Determine the (X, Y) coordinate at the center of the cell enclosing the given text.  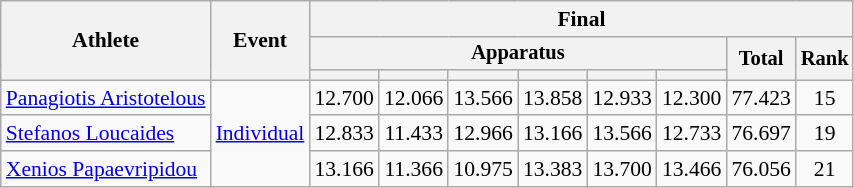
Event (260, 40)
Xenios Papaevripidou (106, 169)
76.056 (760, 169)
11.366 (414, 169)
Panagiotis Aristotelous (106, 98)
Rank (825, 58)
12.833 (344, 134)
12.700 (344, 98)
12.300 (692, 98)
21 (825, 169)
Individual (260, 134)
13.700 (622, 169)
77.423 (760, 98)
12.066 (414, 98)
Final (581, 19)
13.383 (552, 169)
76.697 (760, 134)
Total (760, 58)
10.975 (482, 169)
12.933 (622, 98)
11.433 (414, 134)
12.733 (692, 134)
19 (825, 134)
13.466 (692, 169)
15 (825, 98)
Stefanos Loucaides (106, 134)
12.966 (482, 134)
13.858 (552, 98)
Apparatus (518, 54)
Athlete (106, 40)
